Return the (X, Y) coordinate for the center point of the cell that contains the specified text.  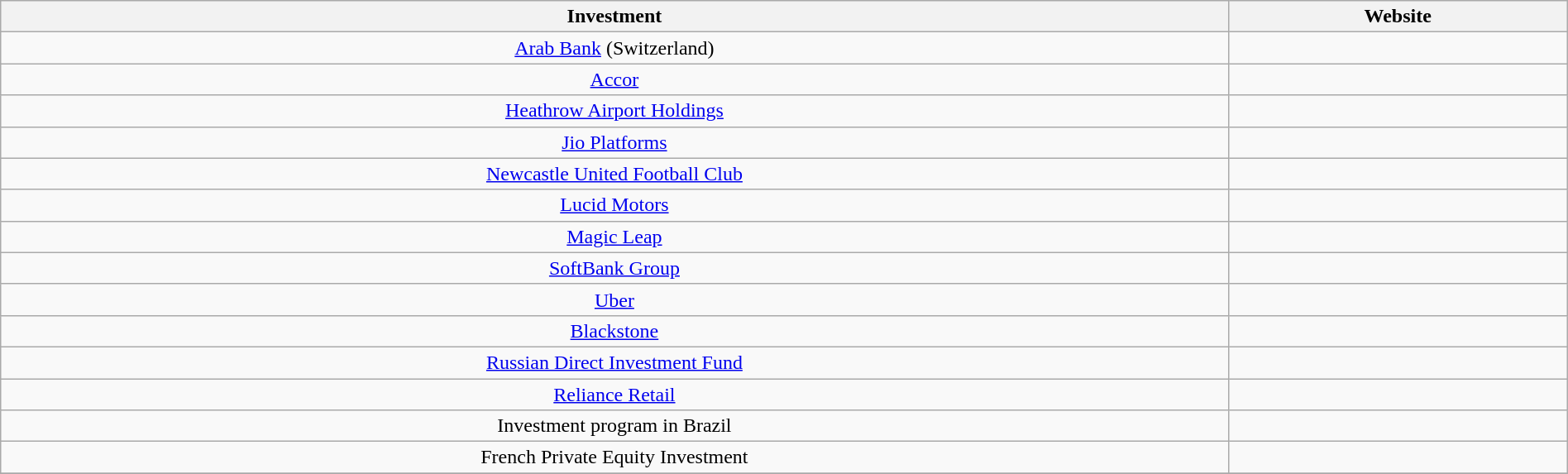
Arab Bank (Switzerland) (614, 48)
Reliance Retail (614, 395)
Investment program in Brazil (614, 426)
Newcastle United Football Club (614, 174)
Russian Direct Investment Fund (614, 362)
Blackstone (614, 331)
Website (1398, 17)
Heathrow Airport Holdings (614, 111)
Magic Leap (614, 237)
Investment (614, 17)
Lucid Motors (614, 205)
SoftBank Group (614, 268)
French Private Equity Investment (614, 457)
Jio Platforms (614, 142)
Uber (614, 299)
Accor (614, 79)
